Search for the cell housing the specified text and yield its [X, Y] center coordinate. 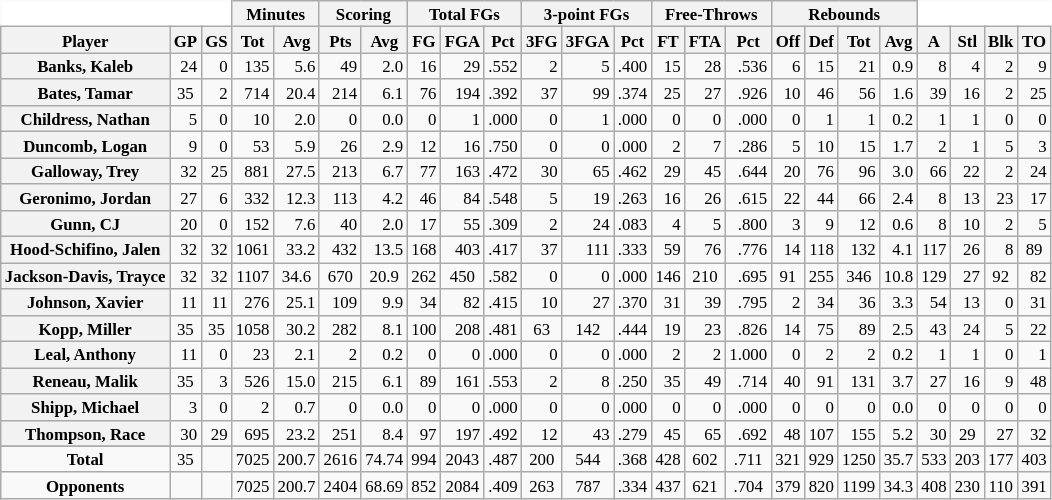
Free-Throws [711, 14]
GP [186, 40]
168 [424, 250]
2043 [463, 459]
3.3 [899, 302]
13.5 [384, 250]
3.0 [899, 171]
15.0 [297, 381]
321 [788, 459]
.333 [633, 250]
0.7 [297, 407]
282 [340, 328]
20.4 [297, 93]
200 [542, 459]
8.1 [384, 328]
Banks, Kaleb [86, 66]
203 [968, 459]
3.7 [899, 381]
432 [340, 250]
7 [706, 145]
.368 [633, 459]
Johnson, Xavier [86, 302]
5.6 [297, 66]
0.9 [899, 66]
408 [934, 486]
929 [822, 459]
21 [859, 66]
.417 [503, 250]
142 [588, 328]
Opponents [86, 486]
109 [340, 302]
.370 [633, 302]
852 [424, 486]
107 [822, 433]
621 [706, 486]
155 [859, 433]
100 [424, 328]
230 [968, 486]
670 [340, 276]
177 [1000, 459]
213 [340, 171]
.582 [503, 276]
602 [706, 459]
75 [822, 328]
Pts [340, 40]
Total [86, 459]
146 [668, 276]
Gunn, CJ [86, 224]
.415 [503, 302]
2084 [463, 486]
20.9 [384, 276]
.711 [748, 459]
GS [216, 40]
23.2 [297, 433]
113 [340, 197]
5.2 [899, 433]
.553 [503, 381]
63 [542, 328]
1058 [253, 328]
714 [253, 93]
262 [424, 276]
437 [668, 486]
4.1 [899, 250]
1.000 [748, 355]
1199 [859, 486]
135 [253, 66]
787 [588, 486]
10.8 [899, 276]
.695 [748, 276]
44 [822, 197]
526 [253, 381]
54 [934, 302]
Jackson-Davis, Trayce [86, 276]
.714 [748, 381]
Player [86, 40]
74.74 [384, 459]
346 [859, 276]
.552 [503, 66]
59 [668, 250]
8.4 [384, 433]
.263 [633, 197]
1250 [859, 459]
.472 [503, 171]
132 [859, 250]
533 [934, 459]
96 [859, 171]
35.7 [899, 459]
163 [463, 171]
Duncomb, Logan [86, 145]
129 [934, 276]
Rebounds [844, 14]
Blk [1000, 40]
214 [340, 93]
28 [706, 66]
Thompson, Race [86, 433]
56 [859, 93]
2.9 [384, 145]
7.6 [297, 224]
84 [463, 197]
450 [463, 276]
131 [859, 381]
0.6 [899, 224]
92 [1000, 276]
Off [788, 40]
FG [424, 40]
197 [463, 433]
1061 [253, 250]
263 [542, 486]
Shipp, Michael [86, 407]
.644 [748, 171]
161 [463, 381]
2.4 [899, 197]
2.5 [899, 328]
6.7 [384, 171]
.481 [503, 328]
34.3 [899, 486]
5.9 [297, 145]
.374 [633, 93]
2616 [340, 459]
194 [463, 93]
A [934, 40]
.083 [633, 224]
55 [463, 224]
TO [1034, 40]
Def [822, 40]
Stl [968, 40]
36 [859, 302]
210 [706, 276]
.536 [748, 66]
111 [588, 250]
391 [1034, 486]
544 [588, 459]
.492 [503, 433]
428 [668, 459]
FT [668, 40]
2.1 [297, 355]
1107 [253, 276]
.750 [503, 145]
53 [253, 145]
Total FGs [464, 14]
68.69 [384, 486]
30.2 [297, 328]
2404 [340, 486]
1.6 [899, 93]
27.5 [297, 171]
FTA [706, 40]
4.2 [384, 197]
.250 [633, 381]
.926 [748, 93]
97 [424, 433]
9.9 [384, 302]
.800 [748, 224]
.692 [748, 433]
.462 [633, 171]
208 [463, 328]
Leal, Anthony [86, 355]
Bates, Tamar [86, 93]
276 [253, 302]
Geronimo, Jordan [86, 197]
77 [424, 171]
.286 [748, 145]
881 [253, 171]
.400 [633, 66]
Kopp, Miller [86, 328]
3FG [542, 40]
.548 [503, 197]
Childress, Nathan [86, 119]
695 [253, 433]
12.3 [297, 197]
.704 [748, 486]
Reneau, Malik [86, 381]
.444 [633, 328]
3FGA [588, 40]
.309 [503, 224]
332 [253, 197]
110 [1000, 486]
.279 [633, 433]
.487 [503, 459]
Scoring [363, 14]
34.6 [297, 276]
994 [424, 459]
33.2 [297, 250]
.334 [633, 486]
.826 [748, 328]
152 [253, 224]
251 [340, 433]
.776 [748, 250]
215 [340, 381]
Galloway, Trey [86, 171]
117 [934, 250]
118 [822, 250]
.615 [748, 197]
Hood-Schifino, Jalen [86, 250]
Minutes [276, 14]
25.1 [297, 302]
1.7 [899, 145]
FGA [463, 40]
.392 [503, 93]
.795 [748, 302]
3-point FGs [587, 14]
99 [588, 93]
.409 [503, 486]
820 [822, 486]
379 [788, 486]
255 [822, 276]
